Identify which cell holds the provided text, then report its (X, Y) central coordinate. 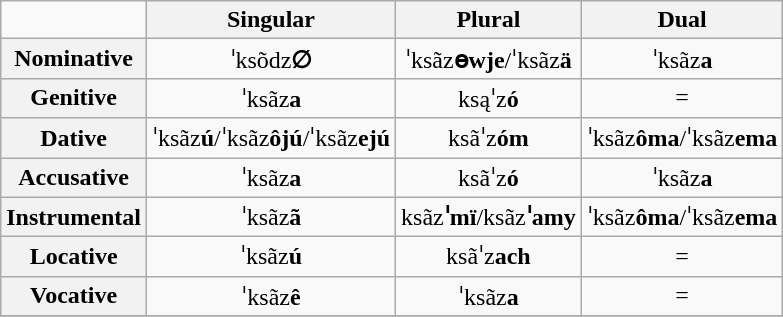
Dative (74, 138)
Vocative (74, 296)
Accusative (74, 178)
ˈksãzú (270, 257)
Dual (682, 20)
ˈksãzú/ˈksãzôjú/ˈksãzejú (270, 138)
Singular (270, 20)
ˈksãzɵwje/ˈksãzä (489, 59)
Nominative (74, 59)
ksãˈzach (489, 257)
ksãˈzóm (489, 138)
Instrumental (74, 217)
Locative (74, 257)
ˈksõdz∅ (270, 59)
ksãˈzó (489, 178)
ˈksãzê (270, 296)
ksãzˈmï/ksãzˈamy (489, 217)
Genitive (74, 98)
Plural (489, 20)
ksąˈzó (489, 98)
ˈksãzã (270, 217)
